Provide the (x, y) coordinate of the cell's center where the given text is located.  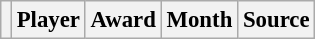
Award (123, 20)
Month (199, 20)
Player (48, 20)
Source (276, 20)
